Extract the (x, y) coordinate from the center of the cell holding the provided text.  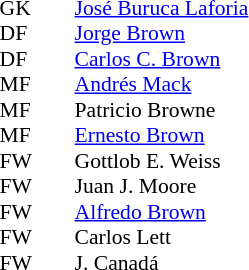
Carlos C. Brown (162, 59)
Andrés Mack (162, 85)
Ernesto Brown (162, 135)
Jorge Brown (162, 33)
Alfredo Brown (162, 212)
Carlos Lett (162, 237)
Gottlob E. Weiss (162, 161)
Patricio Browne (162, 110)
Juan J. Moore (162, 187)
